Detect which cell encompasses the target text, then output its (x, y) center coordinate. 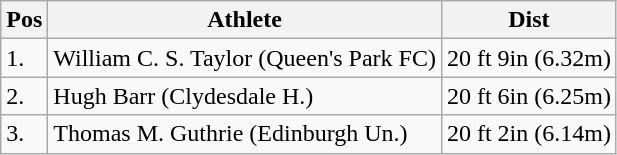
20 ft 9in (6.32m) (528, 58)
20 ft 6in (6.25m) (528, 96)
Dist (528, 20)
Athlete (245, 20)
Thomas M. Guthrie (Edinburgh Un.) (245, 134)
2. (24, 96)
1. (24, 58)
20 ft 2in (6.14m) (528, 134)
Hugh Barr (Clydesdale H.) (245, 96)
Pos (24, 20)
William C. S. Taylor (Queen's Park FC) (245, 58)
3. (24, 134)
